Search for the cell housing the specified text and yield its [x, y] center coordinate. 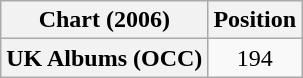
Chart (2006) [104, 20]
UK Albums (OCC) [104, 58]
Position [255, 20]
194 [255, 58]
